Provide the (x, y) coordinate of the cell's center where the given text is located.  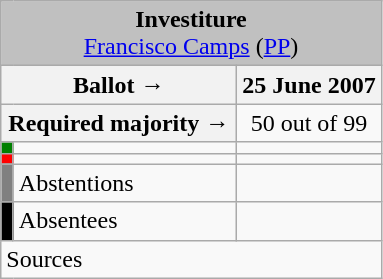
InvestitureFrancisco Camps (PP) (191, 34)
Ballot → (119, 85)
Required majority → (119, 123)
25 June 2007 (309, 85)
Sources (191, 259)
Absentees (125, 221)
50 out of 99 (309, 123)
Abstentions (125, 183)
